Determine the [X, Y] coordinate at the center of the cell enclosing the given text.  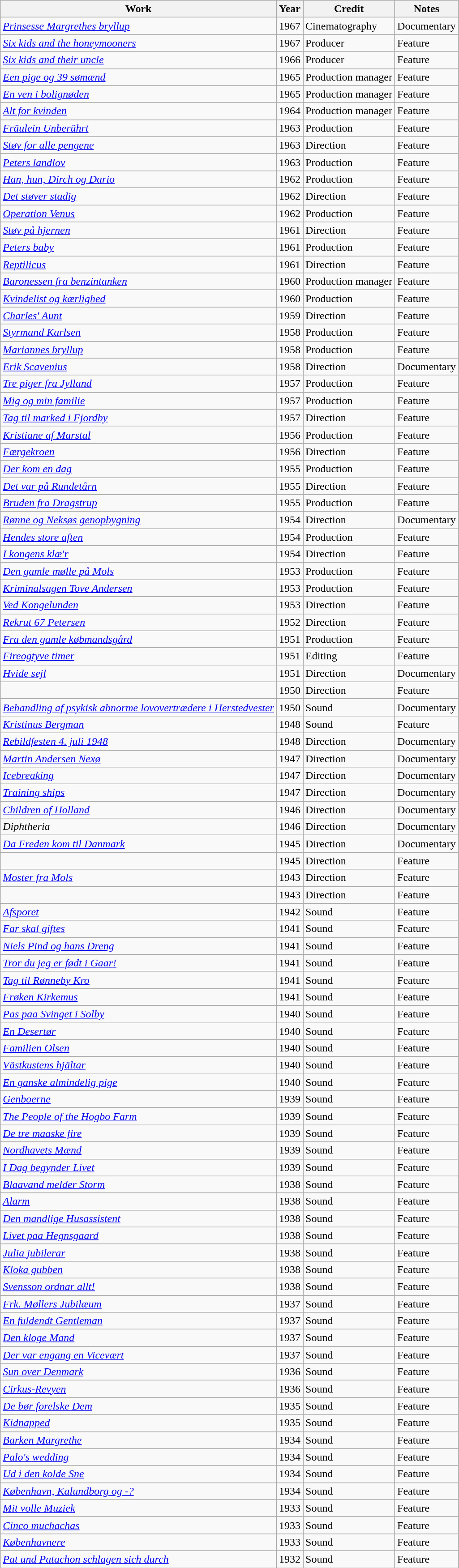
Een pige og 39 sømænd [139, 77]
Fräulein Unberührt [139, 128]
En Desertør [139, 1031]
1959 [289, 316]
Peters landlov [139, 162]
Diphtheria [139, 827]
Hvide sejl [139, 673]
Der var engang en Vicevært [139, 1355]
1942 [289, 912]
Kriminalsagen Tove Andersen [139, 588]
De tre maaske fire [139, 1133]
En fuldendt Gentleman [139, 1321]
Tag til Rønneby Kro [139, 980]
Six kids and the honeymooners [139, 43]
Da Freden kom til Danmark [139, 844]
Rekrut 67 Petersen [139, 622]
Støv på hjernen [139, 231]
Den mandlige Husassistent [139, 1218]
Københavnere [139, 1542]
Bruden fra Dragstrup [139, 503]
Credit [349, 9]
Niels Pind og hans Dreng [139, 946]
Færgekroen [139, 452]
Kristiane af Marstal [139, 435]
I kongens klæ'r [139, 554]
Barken Margrethe [139, 1440]
1932 [289, 1559]
Blaavand melder Storm [139, 1184]
Year [289, 9]
En ven i bolignøden [139, 94]
Alarm [139, 1201]
København, Kalundborg og -? [139, 1491]
1952 [289, 622]
Styrmand Karlsen [139, 333]
Icebreaking [139, 776]
Hendes store aften [139, 537]
Frk. Møllers Jubilæum [139, 1304]
Svensson ordnar allt! [139, 1286]
De bør forelske Dem [139, 1406]
Moster fra Mols [139, 878]
Han, hun, Dirch og Dario [139, 179]
1966 [289, 60]
Støv for alle pengene [139, 145]
Martin Andersen Nexø [139, 759]
Baronessen fra benzintanken [139, 282]
Västkustens hjältar [139, 1065]
Den gamle mølle på Mols [139, 571]
Julia jubilerar [139, 1252]
Mariannes bryllup [139, 350]
Rebildfesten 4. juli 1948 [139, 741]
Operation Venus [139, 214]
Kvindelist og kærlighed [139, 299]
Work [139, 9]
Sun over Denmark [139, 1372]
Fra den gamle købmandsgård [139, 639]
Alt for kvinden [139, 111]
Charles' Aunt [139, 316]
Training ships [139, 793]
Familien Olsen [139, 1048]
Rønne og Neksøs genopbygning [139, 520]
Mig og min familie [139, 401]
Six kids and their uncle [139, 60]
Editing [349, 656]
1964 [289, 111]
Cinematography [349, 26]
Prinsesse Margrethes bryllup [139, 26]
Genboerne [139, 1099]
Pat und Patachon schlagen sich durch [139, 1559]
Notes [427, 9]
Det støver stadig [139, 196]
Behandling af psykisk abnorme lovovertrædere i Herstedvester [139, 707]
Afsporet [139, 912]
Der kom en dag [139, 469]
Pas paa Svinget i Solby [139, 1014]
Cinco muchachas [139, 1525]
Nordhavets Mænd [139, 1150]
Tror du jeg er født i Gaar! [139, 963]
Den kloge Mand [139, 1338]
Far skal giftes [139, 929]
Peters baby [139, 248]
Ud i den kolde Sne [139, 1474]
Erik Scavenius [139, 367]
Reptilicus [139, 265]
Frøken Kirkemus [139, 997]
Kidnapped [139, 1423]
Cirkus-Revyen [139, 1389]
Livet paa Hegnsgaard [139, 1235]
Tre piger fra Jylland [139, 384]
I Dag begynder Livet [139, 1167]
Det var på Rundetårn [139, 486]
Kloka gubben [139, 1269]
Children of Holland [139, 810]
Palo's wedding [139, 1457]
Fireogtyve timer [139, 656]
Kristinus Bergman [139, 724]
En ganske almindelig pige [139, 1082]
Tag til marked i Fjordby [139, 418]
Ved Kongelunden [139, 605]
The People of the Hogbo Farm [139, 1116]
Mit volle Muziek [139, 1508]
